Extract the (X, Y) coordinate from the center of the cell holding the provided text.  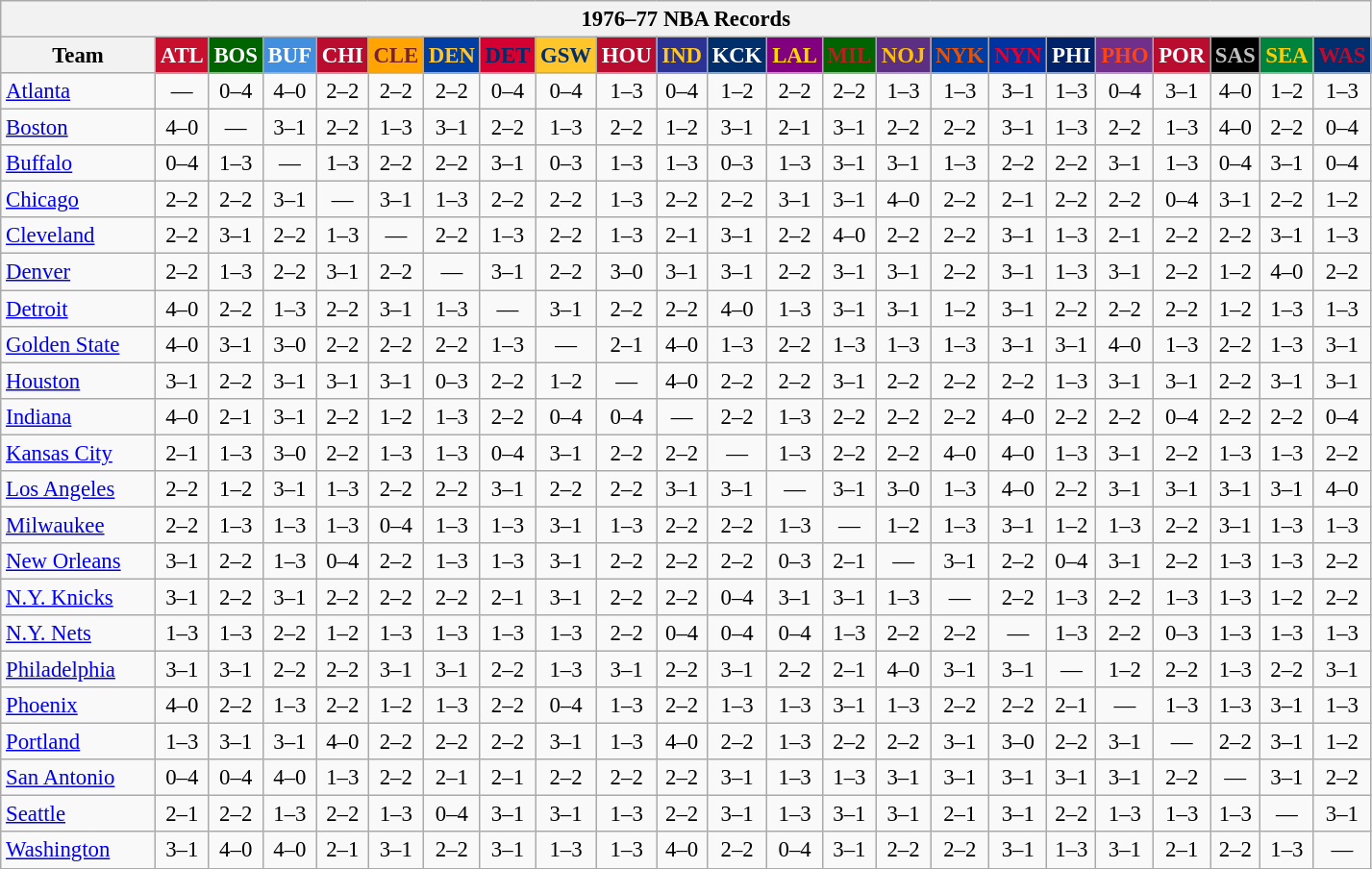
Houston (79, 381)
PHO (1125, 56)
CHI (342, 56)
Seattle (79, 814)
MIL (849, 56)
San Antonio (79, 778)
Atlanta (79, 91)
N.Y. Knicks (79, 597)
PHI (1071, 56)
Chicago (79, 200)
LAL (794, 56)
1976–77 NBA Records (686, 19)
DEN (452, 56)
Washington (79, 851)
KCK (736, 56)
Portland (79, 742)
BOS (236, 56)
IND (682, 56)
N.Y. Nets (79, 633)
CLE (396, 56)
NYK (960, 56)
Buffalo (79, 163)
NYN (1018, 56)
New Orleans (79, 561)
Golden State (79, 344)
Indiana (79, 416)
SEA (1286, 56)
Boston (79, 128)
BUF (289, 56)
Los Angeles (79, 489)
Cleveland (79, 236)
ATL (182, 56)
Milwaukee (79, 525)
Denver (79, 272)
HOU (627, 56)
Kansas City (79, 453)
NOJ (903, 56)
Philadelphia (79, 670)
POR (1183, 56)
Team (79, 56)
WAS (1342, 56)
Detroit (79, 309)
Phoenix (79, 706)
DET (508, 56)
SAS (1235, 56)
GSW (566, 56)
